Detect which cell encompasses the target text, then output its [x, y] center coordinate. 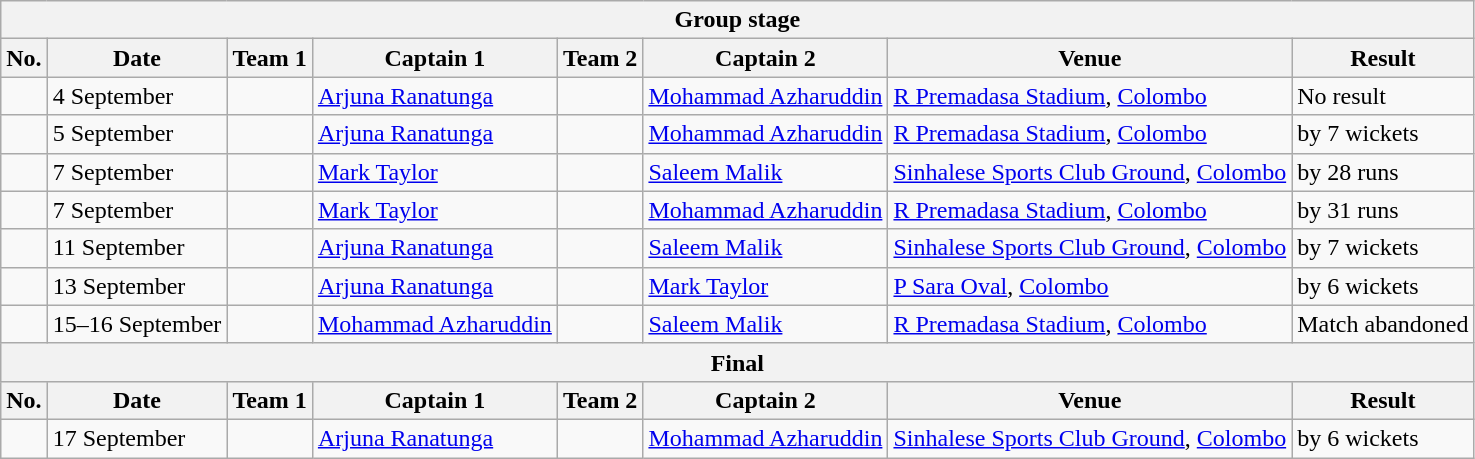
5 September [137, 134]
Final [738, 362]
11 September [137, 248]
13 September [137, 286]
No result [1383, 96]
Match abandoned [1383, 324]
Group stage [738, 20]
4 September [137, 96]
by 28 runs [1383, 172]
by 31 runs [1383, 210]
15–16 September [137, 324]
P Sara Oval, Colombo [1090, 286]
17 September [137, 438]
